Return the [x, y] coordinate for the center point of the cell that contains the specified text.  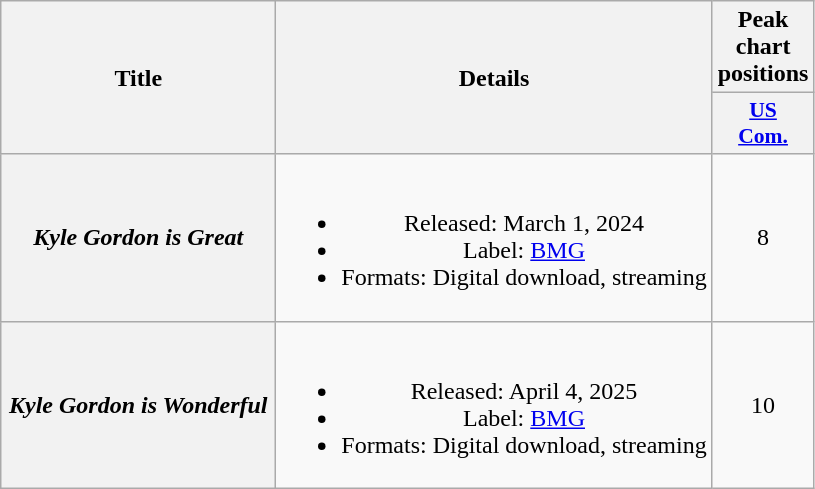
Title [138, 78]
10 [763, 404]
Peak chart positions [763, 47]
Kyle Gordon is Great [138, 238]
Kyle Gordon is Wonderful [138, 404]
Details [494, 78]
8 [763, 238]
Released: April 4, 2025Label: BMGFormats: Digital download, streaming [494, 404]
USCom. [763, 124]
Released: March 1, 2024Label: BMGFormats: Digital download, streaming [494, 238]
